Pinpoint the cell where the given text exists, returning its (x, y) midpoint coordinate. 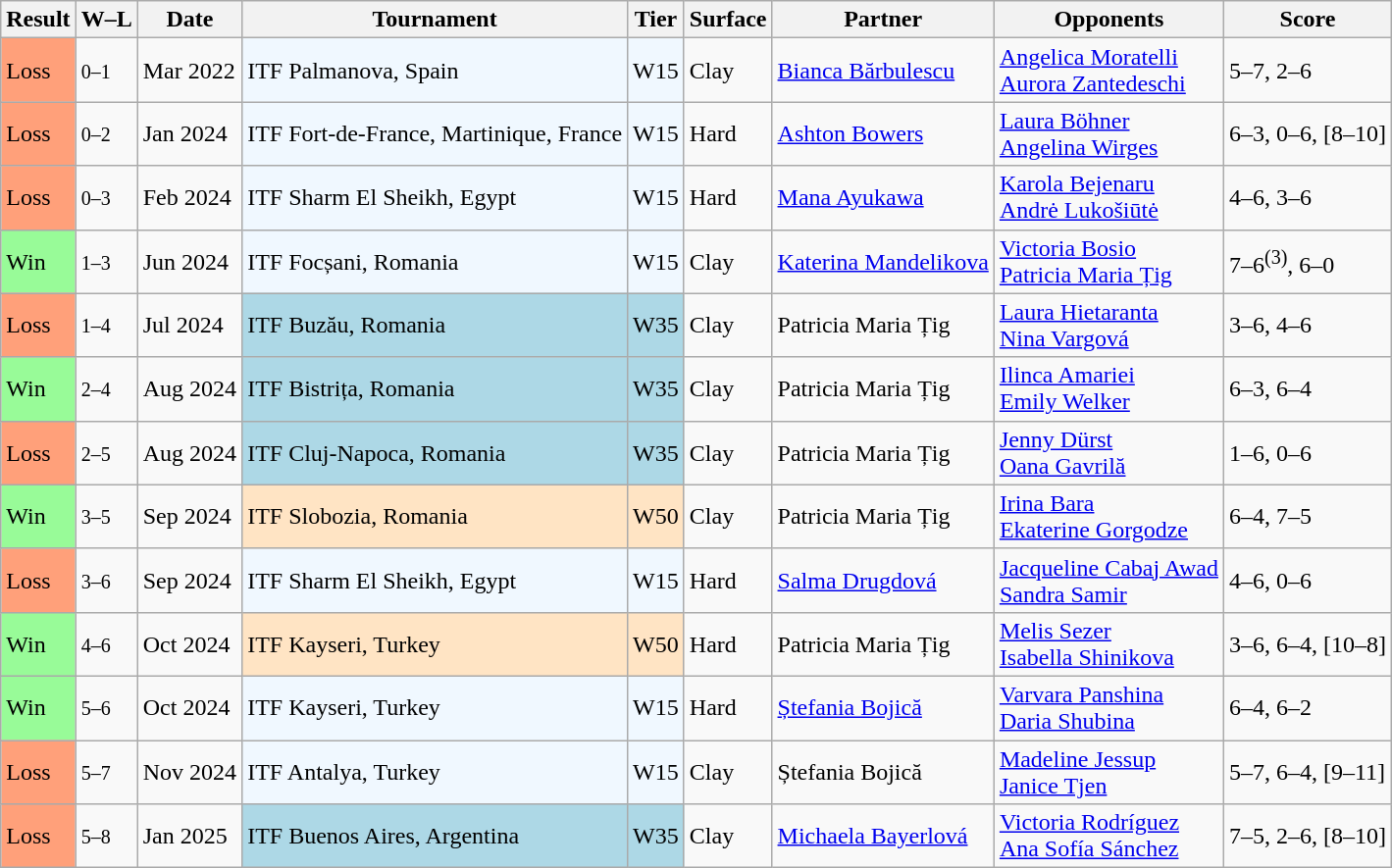
Tournament (436, 20)
4–6 (106, 643)
3–5 (106, 516)
Ilinca Amariei Emily Welker (1108, 388)
ITF Focșani, Romania (436, 261)
Varvara Panshina Daria Shubina (1108, 708)
Angelica Moratelli Aurora Zantedeschi (1108, 71)
3–6 (106, 581)
Tier (656, 20)
Madeline Jessup Janice Tjen (1108, 771)
Score (1307, 20)
Result (38, 20)
ITF Cluj-Napoca, Romania (436, 453)
Victoria Bosio Patricia Maria Țig (1108, 261)
Michaela Bayerlová (883, 836)
3–6, 4–6 (1307, 326)
6–4, 7–5 (1307, 516)
Jan 2024 (189, 133)
3–6, 6–4, [10–8] (1307, 643)
Jacqueline Cabaj Awad Sandra Samir (1108, 581)
Feb 2024 (189, 198)
1–3 (106, 261)
ITF Antalya, Turkey (436, 771)
Mar 2022 (189, 71)
ITF Buenos Aires, Argentina (436, 836)
6–3, 6–4 (1307, 388)
Ashton Bowers (883, 133)
Jan 2025 (189, 836)
ITF Buzău, Romania (436, 326)
Melis Sezer Isabella Shinikova (1108, 643)
4–6, 0–6 (1307, 581)
Laura Böhner Angelina Wirges (1108, 133)
Jenny Dürst Oana Gavrilă (1108, 453)
5–8 (106, 836)
5–7, 2–6 (1307, 71)
0–2 (106, 133)
1–4 (106, 326)
W–L (106, 20)
2–5 (106, 453)
5–7 (106, 771)
Laura Hietaranta Nina Vargová (1108, 326)
0–1 (106, 71)
Jul 2024 (189, 326)
7–5, 2–6, [8–10] (1307, 836)
Karola Bejenaru Andrė Lukošiūtė (1108, 198)
6–3, 0–6, [8–10] (1307, 133)
Mana Ayukawa (883, 198)
Bianca Bărbulescu (883, 71)
Salma Drugdová (883, 581)
ITF Palmanova, Spain (436, 71)
Partner (883, 20)
ITF Fort-de-France, Martinique, France (436, 133)
Irina Bara Ekaterine Gorgodze (1108, 516)
ITF Slobozia, Romania (436, 516)
Katerina Mandelikova (883, 261)
4–6, 3–6 (1307, 198)
Date (189, 20)
7–6(3), 6–0 (1307, 261)
6–4, 6–2 (1307, 708)
0–3 (106, 198)
5–7, 6–4, [9–11] (1307, 771)
Nov 2024 (189, 771)
Victoria Rodríguez Ana Sofía Sánchez (1108, 836)
2–4 (106, 388)
1–6, 0–6 (1307, 453)
Surface (728, 20)
Opponents (1108, 20)
ITF Bistrița, Romania (436, 388)
5–6 (106, 708)
Jun 2024 (189, 261)
